Identify which cell holds the provided text, then report its (X, Y) central coordinate. 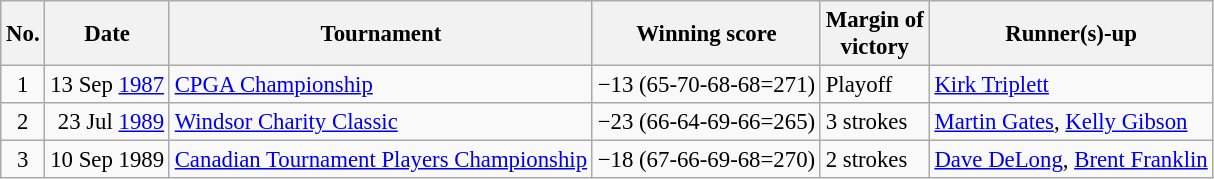
1 (23, 85)
−18 (67-66-69-68=270) (706, 160)
No. (23, 34)
Windsor Charity Classic (380, 122)
Margin ofvictory (874, 34)
Playoff (874, 85)
Dave DeLong, Brent Franklin (1071, 160)
Canadian Tournament Players Championship (380, 160)
10 Sep 1989 (107, 160)
Winning score (706, 34)
23 Jul 1989 (107, 122)
Runner(s)-up (1071, 34)
−23 (66-64-69-66=265) (706, 122)
2 strokes (874, 160)
3 strokes (874, 122)
13 Sep 1987 (107, 85)
Tournament (380, 34)
Martin Gates, Kelly Gibson (1071, 122)
Date (107, 34)
2 (23, 122)
Kirk Triplett (1071, 85)
3 (23, 160)
CPGA Championship (380, 85)
−13 (65-70-68-68=271) (706, 85)
